Return the (X, Y) coordinate for the center point of the cell that contains the specified text.  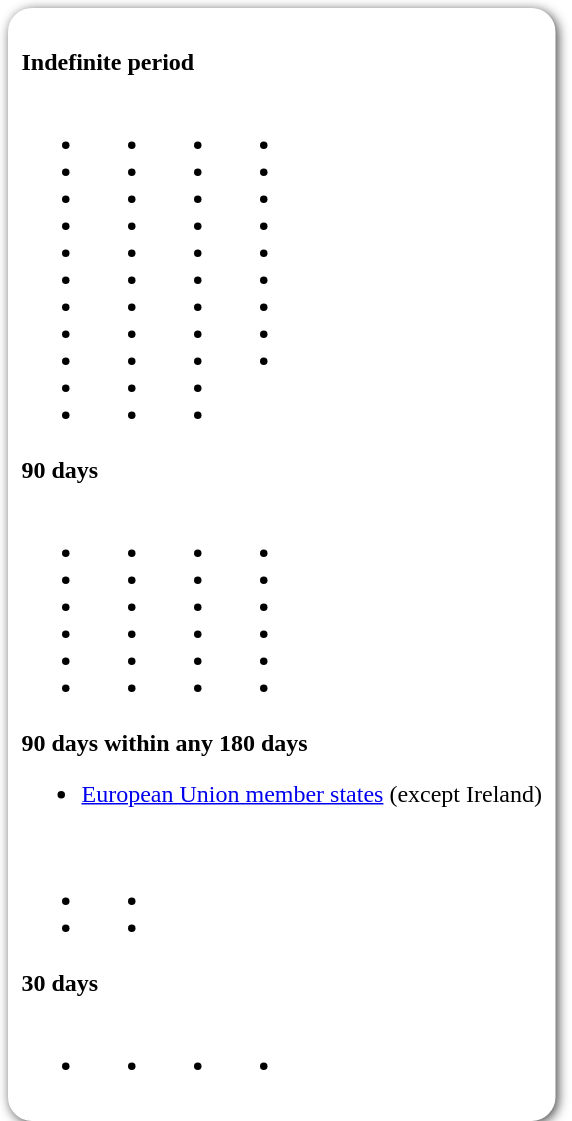
Indefinite period 90 days 90 days within any 180 days European Union member states (except Ireland) 30 days (282, 564)
